Identify which cell holds the provided text, then report its (x, y) central coordinate. 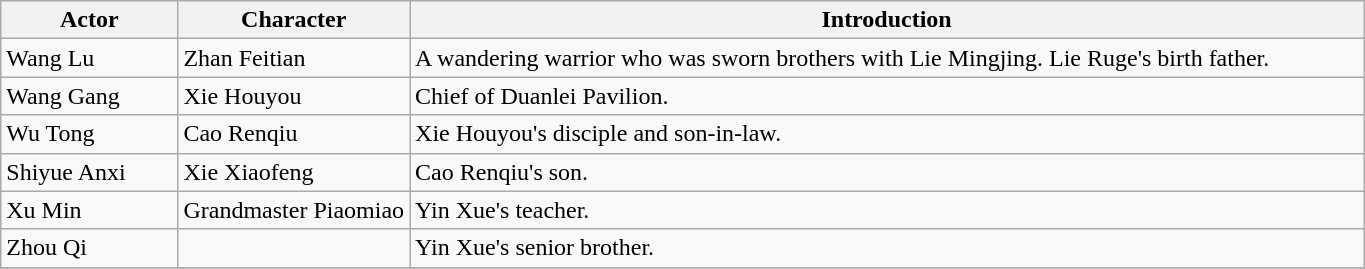
Wu Tong (90, 134)
Yin Xue's teacher. (887, 210)
Cao Renqiu (294, 134)
Actor (90, 20)
Zhan Feitian (294, 58)
Introduction (887, 20)
Shiyue Anxi (90, 172)
Xie Houyou's disciple and son-in-law. (887, 134)
Yin Xue's senior brother. (887, 248)
Character (294, 20)
Wang Gang (90, 96)
Zhou Qi (90, 248)
Grandmaster Piaomiao (294, 210)
Wang Lu (90, 58)
Cao Renqiu's son. (887, 172)
Xie Houyou (294, 96)
Xu Min (90, 210)
Chief of Duanlei Pavilion. (887, 96)
Xie Xiaofeng (294, 172)
A wandering warrior who was sworn brothers with Lie Mingjing. Lie Ruge's birth father. (887, 58)
